Scan for the cell matching the given text and deliver its (x, y) coordinate at center. 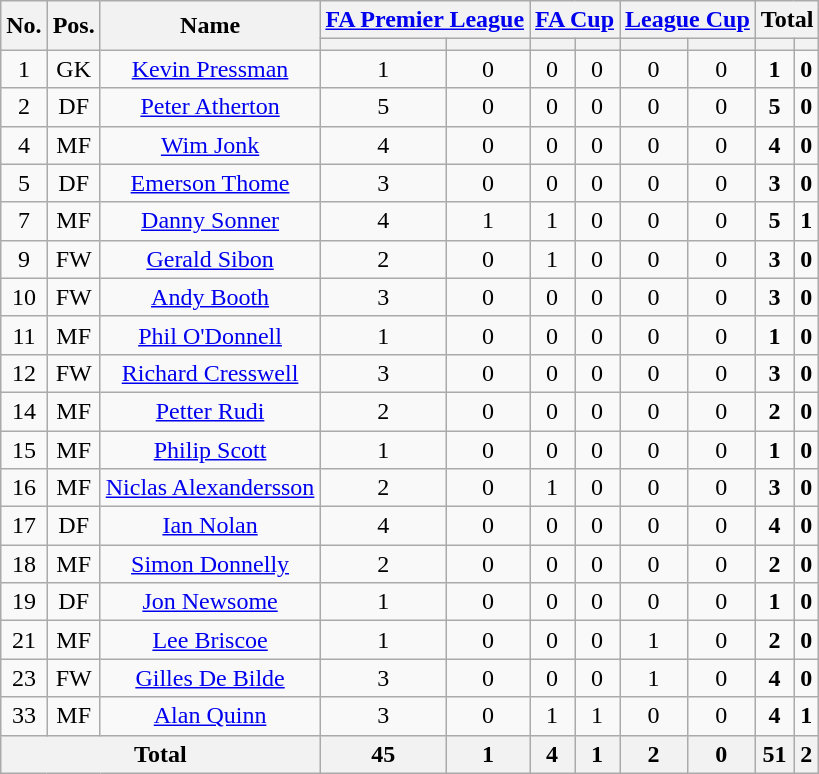
Wim Jonk (210, 145)
14 (24, 411)
Philip Scott (210, 449)
Pos. (74, 26)
Phil O'Donnell (210, 335)
Ian Nolan (210, 526)
16 (24, 488)
Jon Newsome (210, 602)
League Cup (688, 20)
Danny Sonner (210, 221)
Kevin Pressman (210, 69)
Gerald Sibon (210, 259)
GK (74, 69)
No. (24, 26)
33 (24, 716)
Richard Cresswell (210, 373)
7 (24, 221)
21 (24, 640)
Peter Atherton (210, 107)
19 (24, 602)
Name (210, 26)
Andy Booth (210, 297)
10 (24, 297)
Niclas Alexandersson (210, 488)
51 (774, 754)
Lee Briscoe (210, 640)
Simon Donnelly (210, 564)
23 (24, 678)
45 (383, 754)
15 (24, 449)
12 (24, 373)
Alan Quinn (210, 716)
18 (24, 564)
9 (24, 259)
11 (24, 335)
Gilles De Bilde (210, 678)
FA Cup (575, 20)
17 (24, 526)
FA Premier League (425, 20)
Emerson Thome (210, 183)
Petter Rudi (210, 411)
